Pinpoint the cell where the given text exists, returning its [x, y] midpoint coordinate. 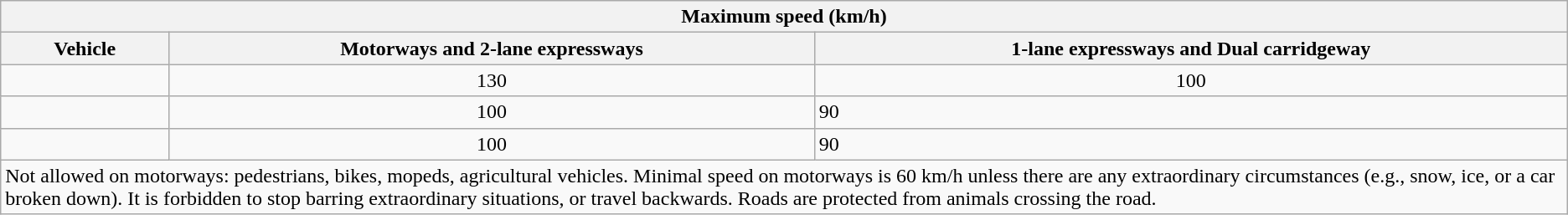
Maximum speed (km/h) [784, 17]
Vehicle [85, 49]
1-lane expressways and Dual carridgeway [1191, 49]
130 [493, 80]
Motorways and 2-lane expressways [493, 49]
